Identify which cell holds the provided text, then report its (X, Y) central coordinate. 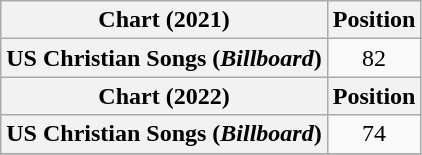
74 (374, 134)
82 (374, 58)
Chart (2022) (164, 96)
Chart (2021) (164, 20)
